Locate the cell with the specified text and output its [X, Y] center coordinate. 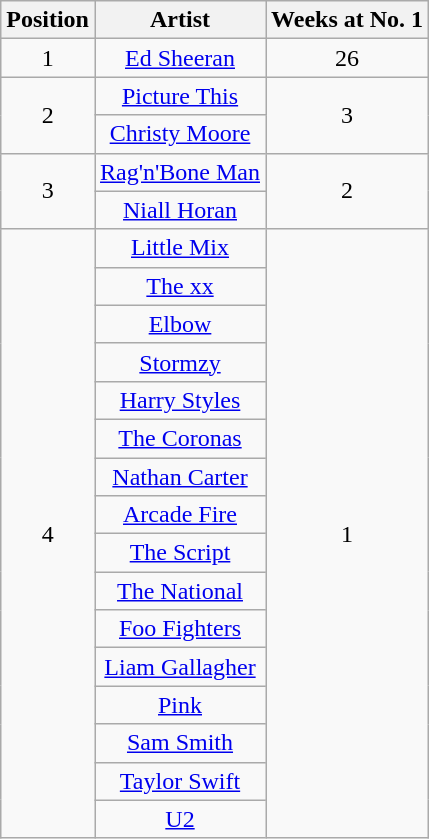
Arcade Fire [180, 515]
Little Mix [180, 248]
The National [180, 591]
Elbow [180, 324]
Christy Moore [180, 134]
Nathan Carter [180, 477]
Artist [180, 20]
The xx [180, 286]
Ed Sheeran [180, 58]
Harry Styles [180, 400]
The Script [180, 553]
Rag'n'Bone Man [180, 172]
Position [48, 20]
The Coronas [180, 438]
Picture This [180, 96]
26 [348, 58]
Niall Horan [180, 210]
Sam Smith [180, 743]
Stormzy [180, 362]
Taylor Swift [180, 781]
4 [48, 534]
U2 [180, 819]
Weeks at No. 1 [348, 20]
Pink [180, 705]
Liam Gallagher [180, 667]
Foo Fighters [180, 629]
